Return the [x, y] coordinate for the center point of the cell that contains the specified text.  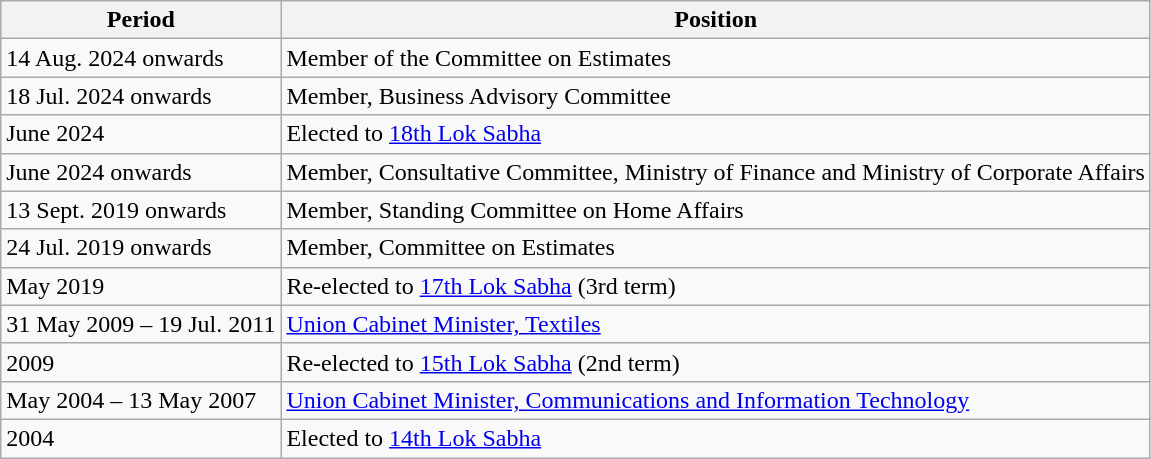
Member of the Committee on Estimates [716, 58]
Re-elected to 17th Lok Sabha (3rd term) [716, 286]
Member, Committee on Estimates [716, 248]
Re-elected to 15th Lok Sabha (2nd term) [716, 362]
Member, Standing Committee on Home Affairs [716, 210]
Position [716, 20]
June 2024 [141, 134]
Elected to 18th Lok Sabha [716, 134]
May 2004 – 13 May 2007 [141, 400]
Member, Business Advisory Committee [716, 96]
13 Sept. 2019 onwards [141, 210]
31 May 2009 – 19 Jul. 2011 [141, 324]
2004 [141, 438]
Union Cabinet Minister, Textiles [716, 324]
May 2019 [141, 286]
June 2024 onwards [141, 172]
18 Jul. 2024 onwards [141, 96]
24 Jul. 2019 onwards [141, 248]
Union Cabinet Minister, Communications and Information Technology [716, 400]
14 Aug. 2024 onwards [141, 58]
Period [141, 20]
2009 [141, 362]
Member, Consultative Committee, Ministry of Finance and Ministry of Corporate Affairs [716, 172]
Elected to 14th Lok Sabha [716, 438]
